From the cell containing the given text, extract its center point as [x, y] coordinate. 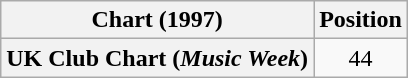
Position [361, 20]
44 [361, 58]
UK Club Chart (Music Week) [158, 58]
Chart (1997) [158, 20]
